Pinpoint the cell where the given text exists, returning its (x, y) midpoint coordinate. 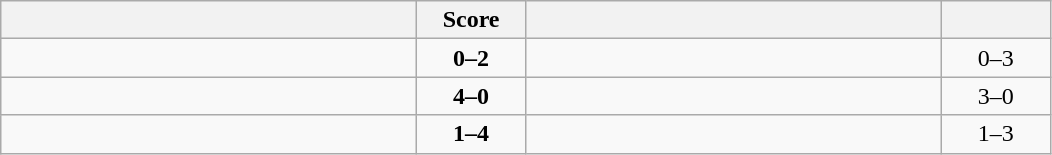
Score (472, 20)
3–0 (996, 96)
0–2 (472, 58)
1–3 (996, 134)
1–4 (472, 134)
0–3 (996, 58)
4–0 (472, 96)
